Find where the given text appears and provide that cell's center as [x, y] coordinate. 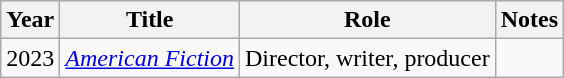
2023 [30, 58]
Role [368, 20]
Notes [529, 20]
Director, writer, producer [368, 58]
Title [150, 20]
Year [30, 20]
American Fiction [150, 58]
